Identify which cell holds the provided text, then report its (X, Y) central coordinate. 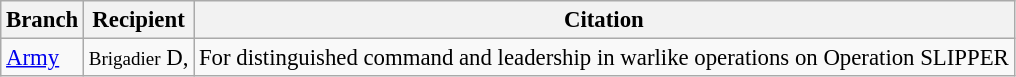
Brigadier D, (139, 58)
Recipient (139, 20)
Army (42, 58)
Citation (604, 20)
Branch (42, 20)
For distinguished command and leadership in warlike operations on Operation SLIPPER (604, 58)
